Scan for the cell matching the given text and deliver its [X, Y] coordinate at center. 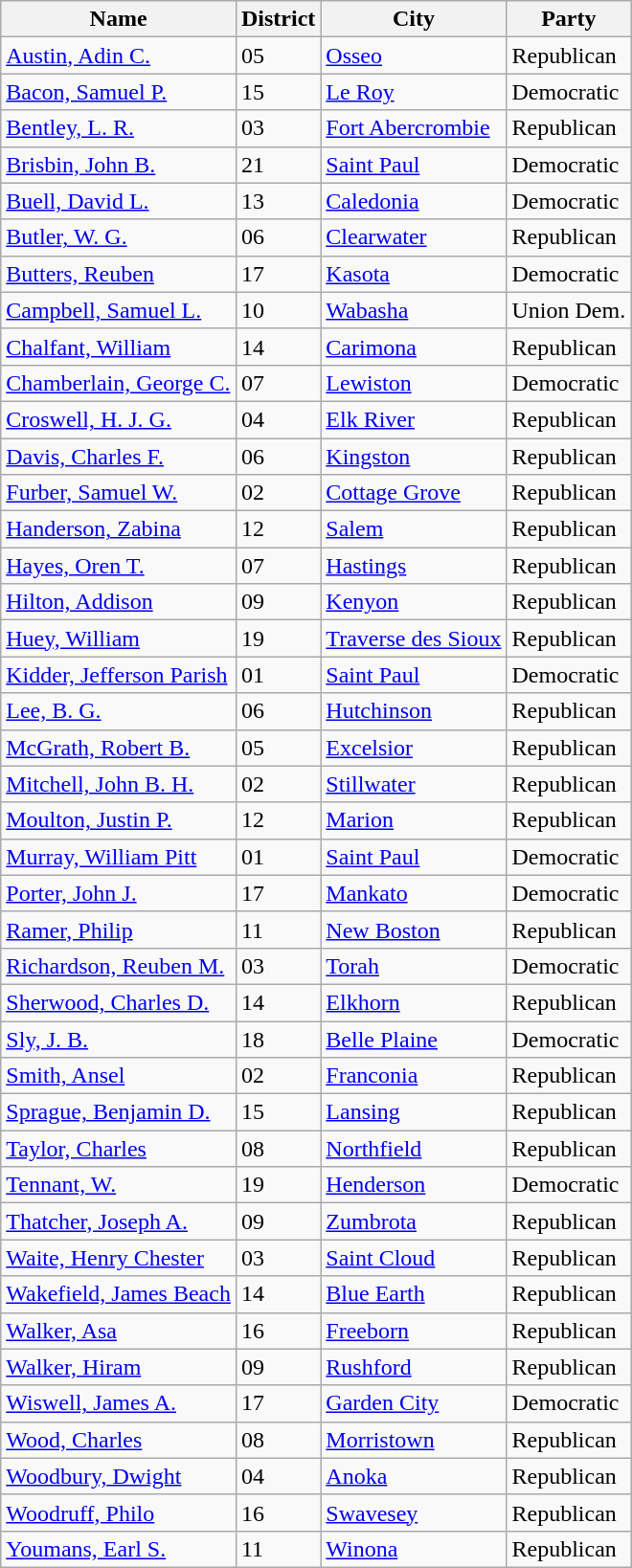
Zumbrota [414, 1221]
Campbell, Samuel L. [119, 310]
Hilton, Addison [119, 602]
Hayes, Oren T. [119, 566]
Moulton, Justin P. [119, 820]
Wakefield, James Beach [119, 1294]
Brisbin, John B. [119, 165]
Kasota [414, 274]
Taylor, Charles [119, 1149]
Butler, W. G. [119, 237]
New Boston [414, 930]
Elkhorn [414, 1002]
Caledonia [414, 201]
Freeborn [414, 1331]
Kidder, Jefferson Parish [119, 675]
Murray, William Pitt [119, 857]
10 [278, 310]
City [414, 19]
Sly, J. B. [119, 1039]
Butters, Reuben [119, 274]
Walker, Asa [119, 1331]
Huey, William [119, 638]
Osseo [414, 56]
Carimona [414, 347]
Thatcher, Joseph A. [119, 1221]
Winona [414, 1549]
18 [278, 1039]
Name [119, 19]
Mankato [414, 893]
Porter, John J. [119, 893]
Belle Plaine [414, 1039]
Torah [414, 966]
Garden City [414, 1403]
Waite, Henry Chester [119, 1258]
Union Dem. [569, 310]
Hutchinson [414, 711]
Excelsior [414, 748]
McGrath, Robert B. [119, 748]
Stillwater [414, 784]
Le Roy [414, 92]
Salem [414, 529]
Chalfant, William [119, 347]
Rushford [414, 1367]
Tennant, W. [119, 1185]
Anoka [414, 1476]
Marion [414, 820]
Elk River [414, 419]
Ramer, Philip [119, 930]
Lansing [414, 1112]
Youmans, Earl S. [119, 1549]
13 [278, 201]
Saint Cloud [414, 1258]
Furber, Samuel W. [119, 493]
Hastings [414, 566]
Kenyon [414, 602]
Handerson, Zabina [119, 529]
Wiswell, James A. [119, 1403]
District [278, 19]
Sprague, Benjamin D. [119, 1112]
Woodbury, Dwight [119, 1476]
Bentley, L. R. [119, 128]
Chamberlain, George C. [119, 383]
Davis, Charles F. [119, 457]
Sherwood, Charles D. [119, 1002]
Clearwater [414, 237]
Franconia [414, 1076]
Fort Abercrombie [414, 128]
Blue Earth [414, 1294]
Richardson, Reuben M. [119, 966]
Woodruff, Philo [119, 1512]
Walker, Hiram [119, 1367]
Mitchell, John B. H. [119, 784]
Morristown [414, 1440]
Smith, Ansel [119, 1076]
21 [278, 165]
Henderson [414, 1185]
Wood, Charles [119, 1440]
Northfield [414, 1149]
Lewiston [414, 383]
Cottage Grove [414, 493]
Austin, Adin C. [119, 56]
Swavesey [414, 1512]
Lee, B. G. [119, 711]
Traverse des Sioux [414, 638]
Bacon, Samuel P. [119, 92]
Kingston [414, 457]
Buell, David L. [119, 201]
Party [569, 19]
Wabasha [414, 310]
Croswell, H. J. G. [119, 419]
